Scan for the cell matching the given text and deliver its (X, Y) coordinate at center. 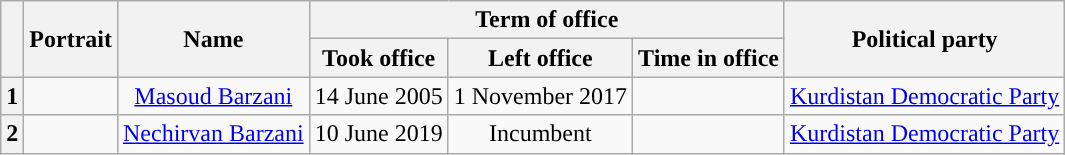
Time in office (709, 58)
Portrait (71, 39)
2 (12, 134)
Incumbent (540, 134)
Term of office (546, 20)
Took office (378, 58)
Nechirvan Barzani (213, 134)
Left office (540, 58)
10 June 2019 (378, 134)
Name (213, 39)
1 (12, 96)
Political party (924, 39)
14 June 2005 (378, 96)
Masoud Barzani (213, 96)
1 November 2017 (540, 96)
